Output the [x, y] coordinate of the center of the cell containing the given text.  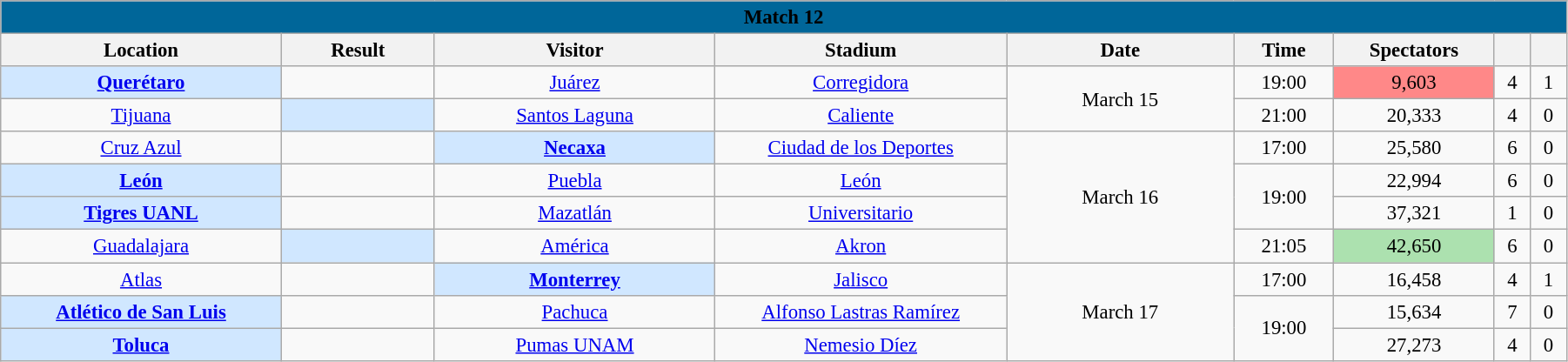
Toluca [141, 345]
Puebla [574, 181]
22,994 [1414, 181]
Stadium [861, 50]
Result [358, 50]
27,273 [1414, 345]
Akron [861, 246]
Tijuana [141, 116]
Santos Laguna [574, 116]
9,603 [1414, 83]
Juárez [574, 83]
Caliente [861, 116]
Querétaro [141, 83]
37,321 [1414, 213]
Monterrey [574, 279]
Time [1284, 50]
March 16 [1121, 197]
March 15 [1121, 99]
15,634 [1414, 312]
Tigres UANL [141, 213]
Necaxa [574, 148]
Pumas UNAM [574, 345]
7 [1512, 312]
Match 12 [784, 17]
Ciudad de los Deportes [861, 148]
Spectators [1414, 50]
Jalisco [861, 279]
Cruz Azul [141, 148]
21:05 [1284, 246]
Alfonso Lastras Ramírez [861, 312]
42,650 [1414, 246]
16,458 [1414, 279]
Pachuca [574, 312]
Atlético de San Luis [141, 312]
Nemesio Díez [861, 345]
Universitario [861, 213]
Date [1121, 50]
Mazatlán [574, 213]
Atlas [141, 279]
Guadalajara [141, 246]
25,580 [1414, 148]
América [574, 246]
Location [141, 50]
21:00 [1284, 116]
Visitor [574, 50]
Corregidora [861, 83]
March 17 [1121, 312]
20,333 [1414, 116]
